Search for the cell housing the specified text and yield its [x, y] center coordinate. 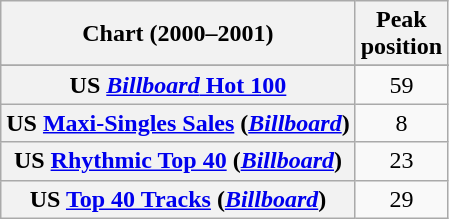
8 [401, 123]
29 [401, 199]
Peakposition [401, 34]
US Rhythmic Top 40 (Billboard) [178, 161]
US Top 40 Tracks (Billboard) [178, 199]
US Maxi-Singles Sales (Billboard) [178, 123]
23 [401, 161]
Chart (2000–2001) [178, 34]
US Billboard Hot 100 [178, 85]
59 [401, 85]
